Scan for the cell matching the given text and deliver its [x, y] coordinate at center. 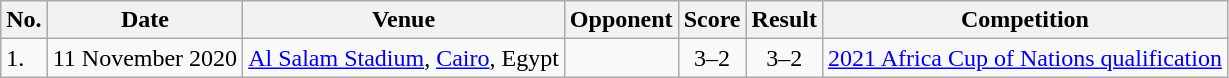
Opponent [621, 20]
Result [784, 20]
Score [712, 20]
Date [144, 20]
Venue [404, 20]
11 November 2020 [144, 58]
Competition [1024, 20]
Al Salam Stadium, Cairo, Egypt [404, 58]
No. [24, 20]
2021 Africa Cup of Nations qualification [1024, 58]
1. [24, 58]
